Capture the cell that displays the provided text and extract its (x, y) central coordinate. 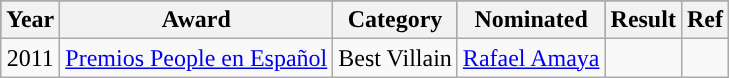
Year (30, 20)
Premios People en Español (196, 58)
Ref (704, 20)
Rafael Amaya (531, 58)
Best Villain (396, 58)
2011 (30, 58)
Nominated (531, 20)
Result (643, 20)
Award (196, 20)
Category (396, 20)
